Provide the [x, y] coordinate of the cell's center where the given text is located.  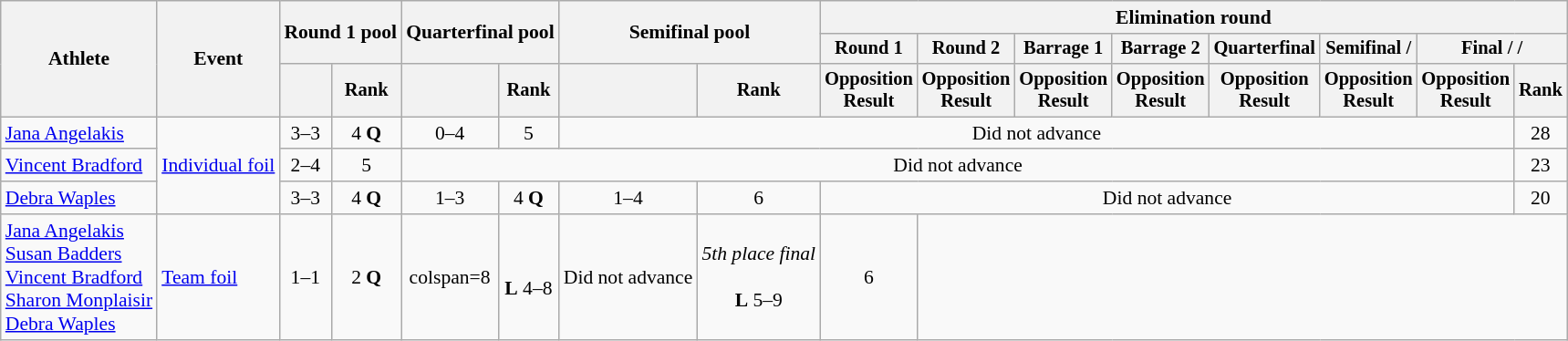
Quarterfinal [1264, 49]
Semifinal pool [690, 33]
Vincent Bradford [78, 166]
28 [1541, 133]
5th place finalL 5–9 [759, 277]
Quarterfinal pool [480, 33]
Round 1 pool [340, 33]
Athlete [78, 58]
Elimination round [1193, 17]
Individual foil [218, 166]
23 [1541, 166]
Final / / [1491, 49]
Semifinal / [1368, 49]
1–1 [305, 277]
Jana AngelakisSusan BaddersVincent BradfordSharon MonplaisirDebra Waples [78, 277]
2–4 [305, 166]
colspan=8 [450, 277]
Round 1 [868, 49]
Debra Waples [78, 198]
Round 2 [967, 49]
20 [1541, 198]
Barrage 1 [1064, 49]
L 4–8 [529, 277]
1–4 [628, 198]
Jana Angelakis [78, 133]
Barrage 2 [1160, 49]
1–3 [450, 198]
2 Q [367, 277]
Team foil [218, 277]
Event [218, 58]
0–4 [450, 133]
